Pinpoint the cell where the given text exists, returning its [x, y] midpoint coordinate. 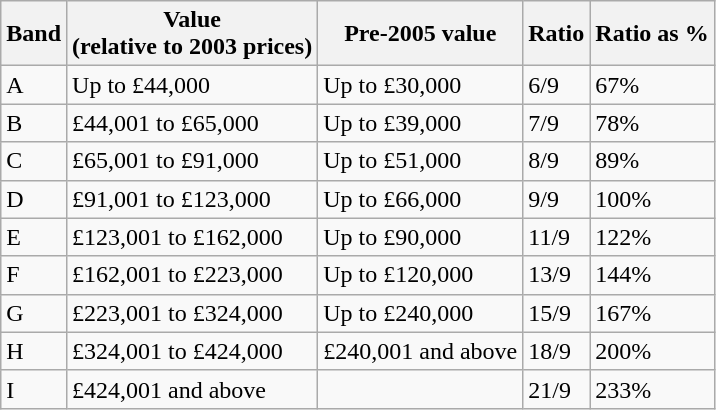
Up to £44,000 [192, 85]
21/9 [556, 389]
F [34, 275]
18/9 [556, 351]
100% [652, 199]
£91,001 to £123,000 [192, 199]
Value (relative to 2003 prices) [192, 34]
E [34, 237]
6/9 [556, 85]
£65,001 to £91,000 [192, 161]
Pre-2005 value [420, 34]
I [34, 389]
B [34, 123]
Ratio [556, 34]
7/9 [556, 123]
Band [34, 34]
Up to £39,000 [420, 123]
C [34, 161]
H [34, 351]
G [34, 313]
A [34, 85]
Up to £120,000 [420, 275]
78% [652, 123]
13/9 [556, 275]
£240,001 and above [420, 351]
144% [652, 275]
122% [652, 237]
£123,001 to £162,000 [192, 237]
Up to £51,000 [420, 161]
200% [652, 351]
£424,001 and above [192, 389]
233% [652, 389]
D [34, 199]
Ratio as % [652, 34]
167% [652, 313]
Up to £30,000 [420, 85]
Up to £90,000 [420, 237]
9/9 [556, 199]
89% [652, 161]
Up to £66,000 [420, 199]
£44,001 to £65,000 [192, 123]
15/9 [556, 313]
£324,001 to £424,000 [192, 351]
67% [652, 85]
8/9 [556, 161]
£223,001 to £324,000 [192, 313]
11/9 [556, 237]
£162,001 to £223,000 [192, 275]
Up to £240,000 [420, 313]
